Return the (X, Y) coordinate for the center point of the cell that contains the specified text.  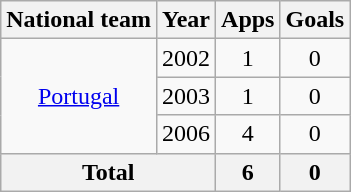
2003 (186, 96)
Apps (248, 20)
Total (108, 172)
2002 (186, 58)
2006 (186, 134)
Goals (315, 20)
National team (79, 20)
Portugal (79, 96)
6 (248, 172)
Year (186, 20)
4 (248, 134)
